Capture the cell that displays the provided text and extract its [x, y] central coordinate. 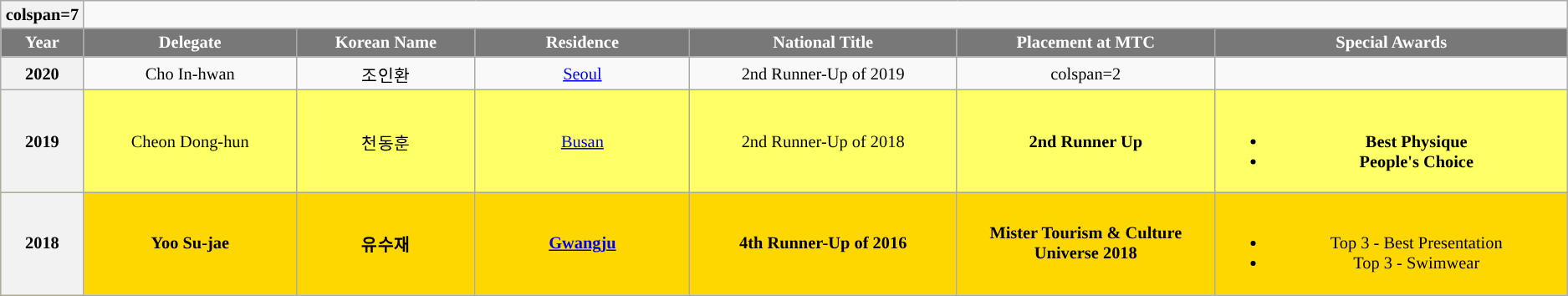
Seoul [582, 74]
Year [42, 43]
유수재 [386, 243]
Mister Tourism & Culture Universe 2018 [1085, 243]
Special Awards [1392, 43]
Cheon Dong-hun [190, 140]
2nd Runner-Up of 2018 [823, 140]
Placement at MTC [1085, 43]
colspan=7 [42, 14]
2nd Runner-Up of 2019 [823, 74]
colspan=2 [1085, 74]
2020 [42, 74]
2019 [42, 140]
2nd Runner Up [1085, 140]
4th Runner-Up of 2016 [823, 243]
2018 [42, 243]
Top 3 - Best PresentationTop 3 - Swimwear [1392, 243]
Cho In-hwan [190, 74]
Best PhysiquePeople's Choice [1392, 140]
조인환 [386, 74]
Gwangju [582, 243]
Yoo Su-jae [190, 243]
Busan [582, 140]
National Title [823, 43]
Residence [582, 43]
Korean Name [386, 43]
천동훈 [386, 140]
Delegate [190, 43]
